Find where the given text appears and provide that cell's center as (X, Y) coordinate. 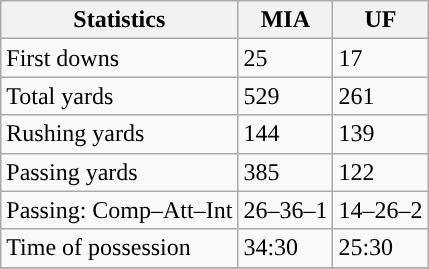
139 (380, 134)
25:30 (380, 248)
26–36–1 (286, 210)
385 (286, 172)
Rushing yards (120, 134)
Passing yards (120, 172)
529 (286, 96)
14–26–2 (380, 210)
Total yards (120, 96)
Time of possession (120, 248)
17 (380, 58)
122 (380, 172)
UF (380, 20)
Passing: Comp–Att–Int (120, 210)
261 (380, 96)
34:30 (286, 248)
25 (286, 58)
First downs (120, 58)
144 (286, 134)
Statistics (120, 20)
MIA (286, 20)
